Identify which cell holds the provided text, then report its [X, Y] central coordinate. 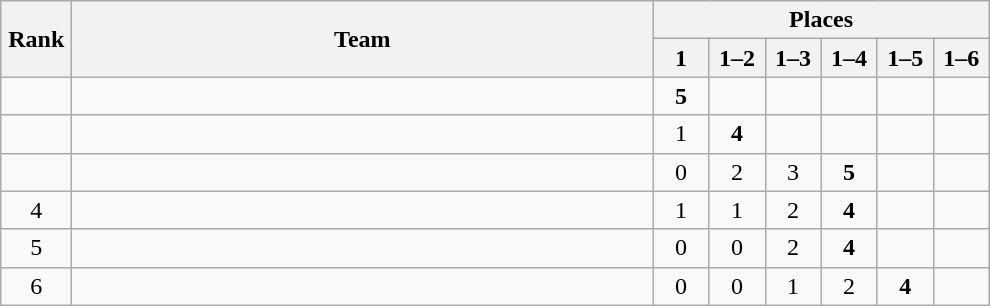
1–6 [961, 58]
1–5 [905, 58]
1–4 [849, 58]
1–3 [793, 58]
6 [36, 286]
Places [821, 20]
Rank [36, 39]
Team [362, 39]
1–2 [737, 58]
3 [793, 172]
